Capture the cell that displays the provided text and extract its [x, y] central coordinate. 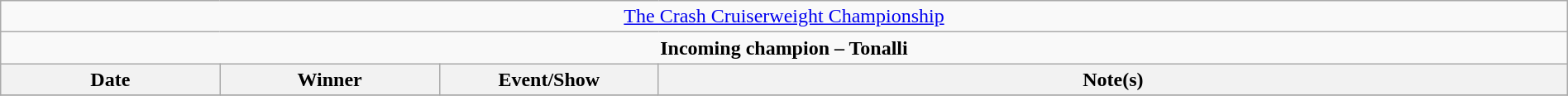
Date [111, 79]
The Crash Cruiserweight Championship [784, 17]
Incoming champion – Tonalli [784, 48]
Winner [329, 79]
Note(s) [1113, 79]
Event/Show [549, 79]
